Detect which cell encompasses the target text, then output its [x, y] center coordinate. 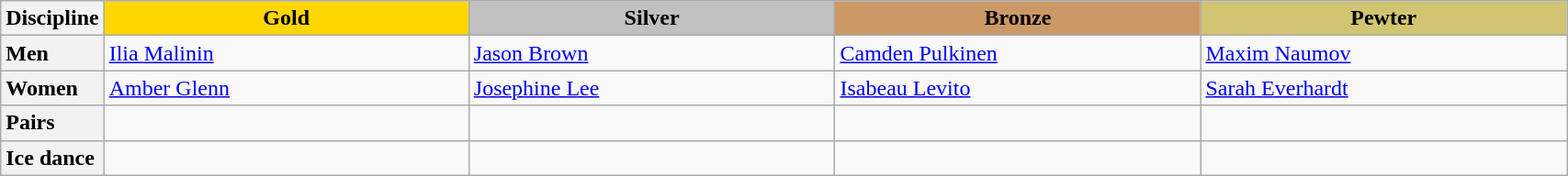
Gold [287, 18]
Ice dance [52, 158]
Bronze [1018, 18]
Women [52, 88]
Silver [652, 18]
Maxim Naumov [1383, 53]
Camden Pulkinen [1018, 53]
Men [52, 53]
Sarah Everhardt [1383, 88]
Josephine Lee [652, 88]
Ilia Malinin [287, 53]
Discipline [52, 18]
Pairs [52, 123]
Isabeau Levito [1018, 88]
Pewter [1383, 18]
Jason Brown [652, 53]
Amber Glenn [287, 88]
